Scan for the cell matching the given text and deliver its (x, y) coordinate at center. 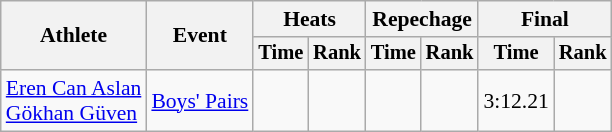
3:12.21 (516, 100)
Repechage (422, 19)
Boys' Pairs (200, 100)
Final (544, 19)
Athlete (74, 36)
Event (200, 36)
Heats (309, 19)
Eren Can AslanGökhan Güven (74, 100)
